Search for the cell housing the specified text and yield its (x, y) center coordinate. 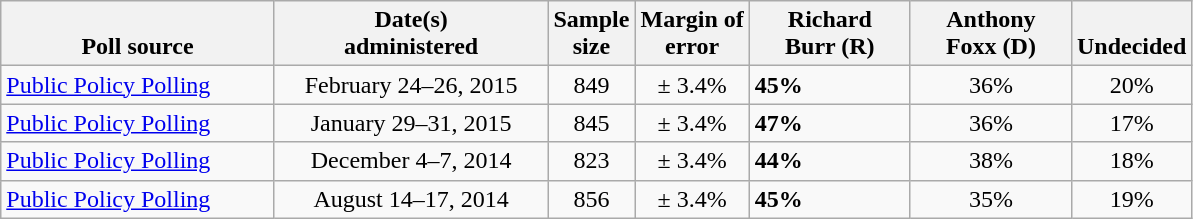
Undecided (1131, 34)
19% (1131, 199)
823 (592, 161)
December 4–7, 2014 (411, 161)
Date(s)administered (411, 34)
RichardBurr (R) (830, 34)
44% (830, 161)
47% (830, 123)
849 (592, 85)
August 14–17, 2014 (411, 199)
Poll source (138, 34)
17% (1131, 123)
38% (990, 161)
Samplesize (592, 34)
18% (1131, 161)
35% (990, 199)
Margin oferror (692, 34)
856 (592, 199)
AnthonyFoxx (D) (990, 34)
20% (1131, 85)
January 29–31, 2015 (411, 123)
February 24–26, 2015 (411, 85)
845 (592, 123)
